Find where the given text appears and provide that cell's center as [x, y] coordinate. 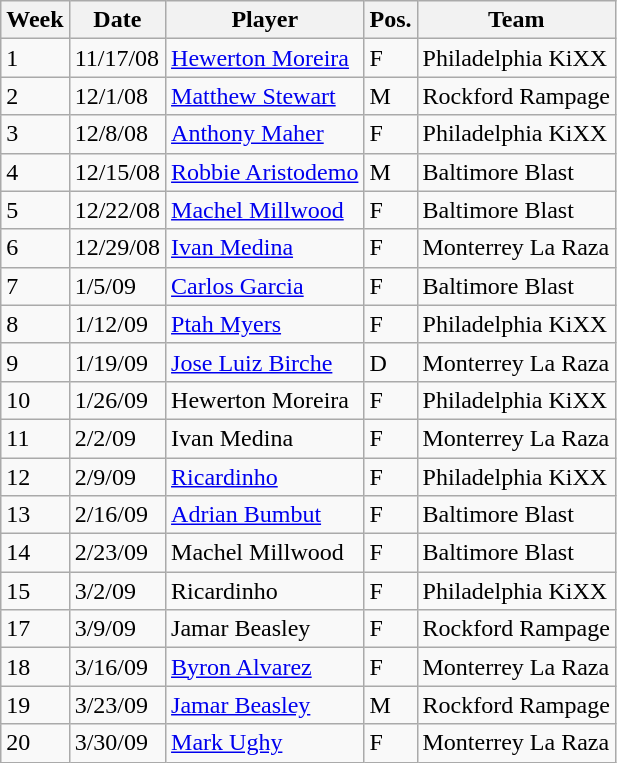
3/2/09 [117, 591]
4 [35, 172]
3/9/09 [117, 629]
18 [35, 667]
9 [35, 362]
Player [265, 20]
Pos. [390, 20]
3/23/09 [117, 705]
3/30/09 [117, 743]
12/15/08 [117, 172]
7 [35, 286]
11/17/08 [117, 58]
20 [35, 743]
1/12/09 [117, 324]
Carlos Garcia [265, 286]
Anthony Maher [265, 134]
Adrian Bumbut [265, 515]
1/5/09 [117, 286]
Matthew Stewart [265, 96]
13 [35, 515]
1 [35, 58]
17 [35, 629]
Week [35, 20]
Robbie Aristodemo [265, 172]
12 [35, 477]
12/22/08 [117, 210]
12/1/08 [117, 96]
Ptah Myers [265, 324]
3/16/09 [117, 667]
1/26/09 [117, 400]
12/29/08 [117, 248]
2/2/09 [117, 438]
5 [35, 210]
Jose Luiz Birche [265, 362]
8 [35, 324]
Team [516, 20]
12/8/08 [117, 134]
15 [35, 591]
Mark Ughy [265, 743]
2/9/09 [117, 477]
10 [35, 400]
2/16/09 [117, 515]
Byron Alvarez [265, 667]
6 [35, 248]
19 [35, 705]
Date [117, 20]
3 [35, 134]
11 [35, 438]
2 [35, 96]
2/23/09 [117, 553]
14 [35, 553]
D [390, 362]
1/19/09 [117, 362]
